Return (x, y) of the center of cell containing provided text 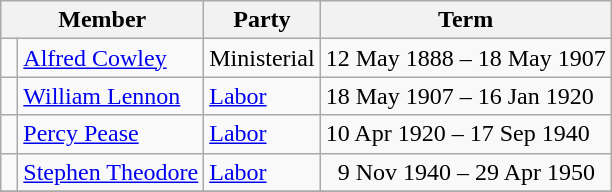
12 May 1888 – 18 May 1907 (466, 58)
10 Apr 1920 – 17 Sep 1940 (466, 134)
Member (102, 20)
Percy Pease (111, 134)
Term (466, 20)
Stephen Theodore (111, 172)
9 Nov 1940 – 29 Apr 1950 (466, 172)
William Lennon (111, 96)
18 May 1907 – 16 Jan 1920 (466, 96)
Alfred Cowley (111, 58)
Ministerial (262, 58)
Party (262, 20)
